For the text-containing cell, return its midpoint in [X, Y] coordinate format. 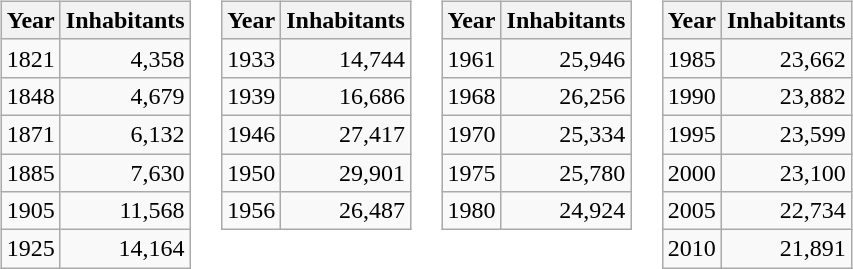
1925 [30, 249]
1848 [30, 96]
11,568 [125, 211]
25,946 [566, 58]
1821 [30, 58]
26,487 [346, 211]
2000 [692, 173]
23,662 [786, 58]
24,924 [566, 211]
2010 [692, 249]
1985 [692, 58]
1975 [472, 173]
23,100 [786, 173]
23,882 [786, 96]
21,891 [786, 249]
1871 [30, 134]
7,630 [125, 173]
16,686 [346, 96]
1990 [692, 96]
27,417 [346, 134]
25,334 [566, 134]
25,780 [566, 173]
4,679 [125, 96]
1885 [30, 173]
1956 [252, 211]
1961 [472, 58]
1970 [472, 134]
1946 [252, 134]
4,358 [125, 58]
26,256 [566, 96]
6,132 [125, 134]
14,744 [346, 58]
1950 [252, 173]
1933 [252, 58]
29,901 [346, 173]
1968 [472, 96]
23,599 [786, 134]
2005 [692, 211]
1995 [692, 134]
1980 [472, 211]
14,164 [125, 249]
1939 [252, 96]
1905 [30, 211]
22,734 [786, 211]
